Pinpoint the cell where the given text exists, returning its [x, y] midpoint coordinate. 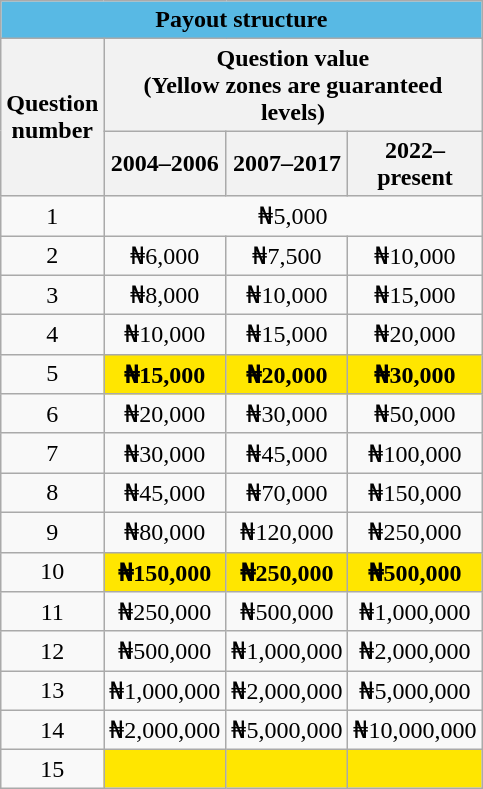
₦5,000 [293, 216]
2 [52, 256]
₦70,000 [287, 493]
₦50,000 [415, 414]
2022–present [415, 164]
Payout structure [242, 20]
6 [52, 414]
8 [52, 493]
1 [52, 216]
₦10,000,000 [415, 730]
Question number [52, 118]
2007–2017 [287, 164]
14 [52, 730]
3 [52, 295]
10 [52, 572]
11 [52, 612]
9 [52, 532]
₦120,000 [287, 532]
₦7,500 [287, 256]
5 [52, 374]
₦8,000 [165, 295]
Question value(Yellow zones are guaranteed levels) [293, 85]
7 [52, 453]
13 [52, 691]
₦80,000 [165, 532]
2004–2006 [165, 164]
₦6,000 [165, 256]
15 [52, 769]
4 [52, 335]
12 [52, 651]
₦100,000 [415, 453]
